Scan for the cell matching the given text and deliver its (X, Y) coordinate at center. 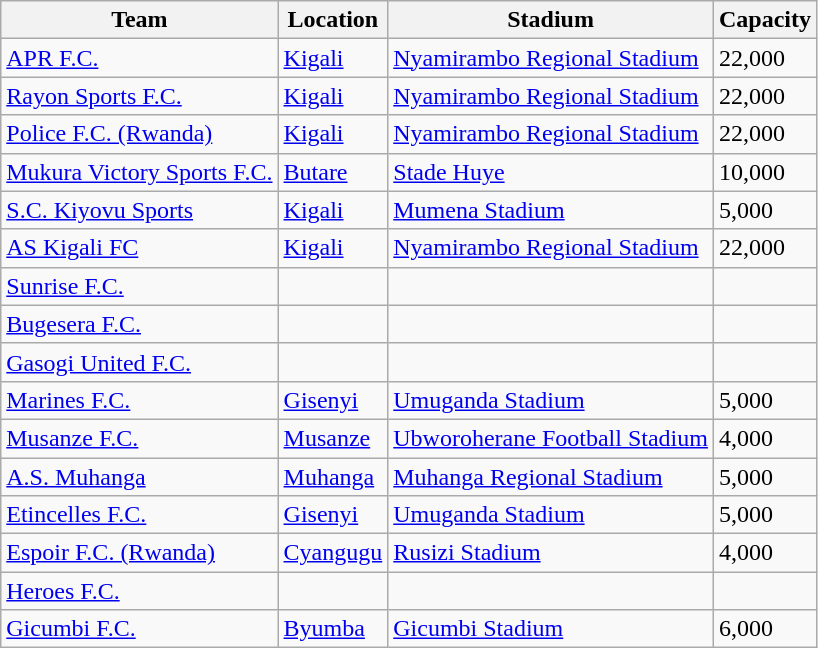
APR F.C. (140, 58)
Musanze F.C. (140, 438)
Rusizi Stadium (551, 553)
6,000 (764, 629)
Marines F.C. (140, 400)
Butare (333, 172)
Ubworoherane Football Stadium (551, 438)
Rayon Sports F.C. (140, 96)
Mukura Victory Sports F.C. (140, 172)
Bugesera F.C. (140, 324)
Muhanga (333, 477)
Musanze (333, 438)
Team (140, 20)
Stadium (551, 20)
10,000 (764, 172)
Gicumbi F.C. (140, 629)
Byumba (333, 629)
Espoir F.C. (Rwanda) (140, 553)
Capacity (764, 20)
Police F.C. (Rwanda) (140, 134)
Mumena Stadium (551, 210)
A.S. Muhanga (140, 477)
AS Kigali FC (140, 248)
Etincelles F.C. (140, 515)
Sunrise F.C. (140, 286)
Stade Huye (551, 172)
Cyangugu (333, 553)
Gasogi United F.C. (140, 362)
Gicumbi Stadium (551, 629)
Location (333, 20)
Muhanga Regional Stadium (551, 477)
Heroes F.C. (140, 591)
S.C. Kiyovu Sports (140, 210)
